Output the (X, Y) coordinate of the center of the cell containing the given text.  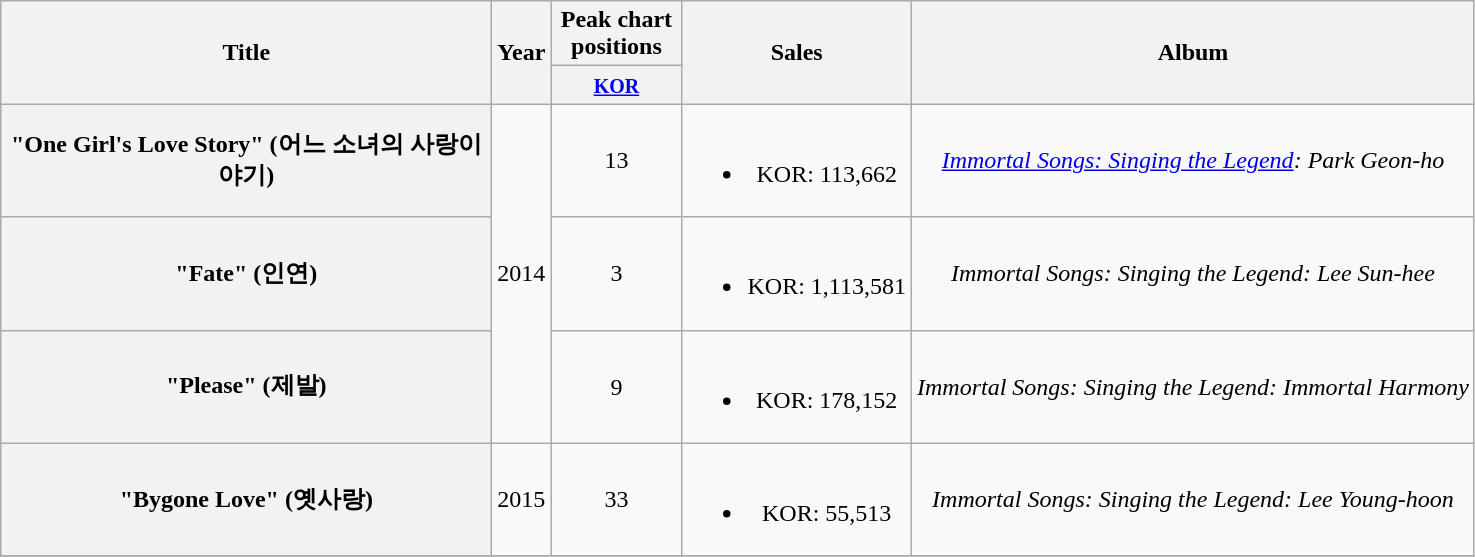
"Fate" (인연) (246, 274)
33 (616, 500)
2015 (522, 500)
2014 (522, 274)
13 (616, 160)
Year (522, 52)
KOR: 113,662 (797, 160)
"Please" (제발) (246, 386)
KOR: 178,152 (797, 386)
Sales (797, 52)
Album (1192, 52)
KOR (616, 85)
KOR: 1,113,581 (797, 274)
Title (246, 52)
3 (616, 274)
Immortal Songs: Singing the Legend: Lee Young-hoon (1192, 500)
Immortal Songs: Singing the Legend: Park Geon-ho (1192, 160)
Peak chart positions (616, 34)
KOR: 55,513 (797, 500)
9 (616, 386)
"Bygone Love" (옛사랑) (246, 500)
"One Girl's Love Story" (어느 소녀의 사랑이야기) (246, 160)
Immortal Songs: Singing the Legend: Immortal Harmony (1192, 386)
Immortal Songs: Singing the Legend: Lee Sun-hee (1192, 274)
